Output the [x, y] coordinate of the center of the cell containing the given text.  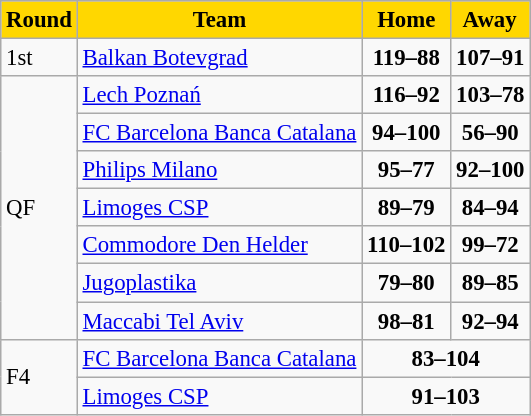
79–80 [406, 283]
107–91 [490, 58]
99–72 [490, 245]
110–102 [406, 245]
QF [39, 208]
92–100 [490, 170]
Jugoplastika [220, 283]
92–94 [490, 321]
98–81 [406, 321]
Philips Milano [220, 170]
103–78 [490, 95]
Round [39, 20]
83–104 [446, 358]
Team [220, 20]
95–77 [406, 170]
Maccabi Tel Aviv [220, 321]
56–90 [490, 133]
84–94 [490, 208]
Lech Poznań [220, 95]
89–85 [490, 283]
91–103 [446, 396]
89–79 [406, 208]
94–100 [406, 133]
Away [490, 20]
Home [406, 20]
Commodore Den Helder [220, 245]
Balkan Botevgrad [220, 58]
1st [39, 58]
F4 [39, 376]
116–92 [406, 95]
119–88 [406, 58]
